Locate the cell with the specified text and output its (x, y) center coordinate. 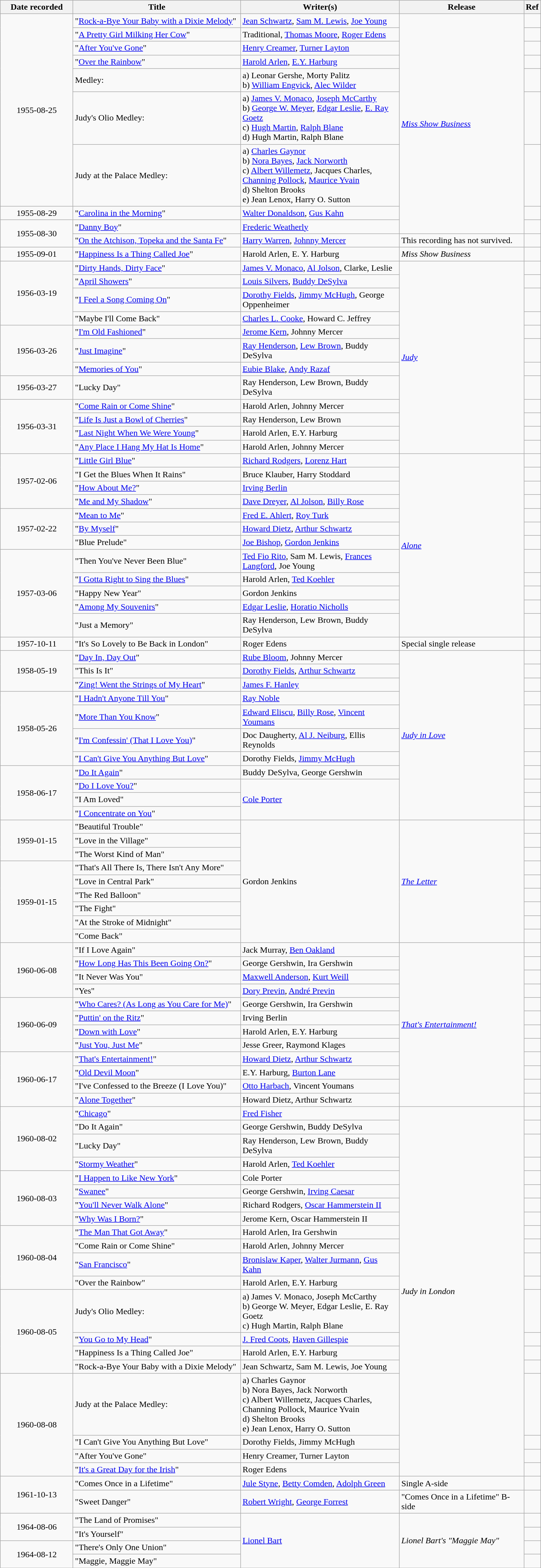
This recording has not survived. (462, 240)
"Love in Central Park" (157, 881)
"I Get the Blues When It Rains" (157, 474)
"Maybe I'll Come Back" (157, 318)
"Who Cares? (As Long as You Care for Me)" (157, 1004)
Judy in Love (462, 735)
That's Entertainment! (462, 1025)
"I Am Loved" (157, 800)
1960-06-08 (37, 970)
Harry Warren, Johnny Mercer (320, 240)
Otto Harbach, Vincent Youmans (320, 1086)
"If I Love Again" (157, 949)
1964-08-06 (37, 1527)
a) James V. Monaco, Joseph McCarthyb) George W. Meyer, Edgar Leslie, E. Ray Goetzc) Hugh Martin, Ralph Blaned) Hugh Martin, Ralph Blane (320, 118)
"The Fight" (157, 909)
"It Never Was You" (157, 977)
"I Gotta Right to Sing the Blues" (157, 579)
"At the Stroke of Midnight" (157, 922)
Date recorded (37, 7)
"Yes" (157, 991)
1958-05-19 (37, 671)
Dave Dreyer, Al Jolson, Billy Rose (320, 501)
Ref (532, 7)
James V. Monaco, Al Jolson, Clarke, Leslie (320, 268)
Ray Noble (320, 698)
"Down with Love" (157, 1032)
Buddy DeSylva, George Gershwin (320, 772)
George Gershwin, Irving Caesar (320, 1191)
1960-08-02 (37, 1139)
1964-08-12 (37, 1554)
"That's Entertainment!" (157, 1059)
"Last Night When We Were Young" (157, 433)
"How Long Has This Been Going On?" (157, 963)
a) James V. Monaco, Joseph McCarthyb) George W. Meyer, Edgar Leslie, E. Ray Goetzc) Hugh Martin, Ralph Blane (320, 1311)
Jerome Kern, Oscar Hammerstein II (320, 1219)
1955-08-29 (37, 213)
"Love in the Village" (157, 840)
1955-08-30 (37, 233)
Walter Donaldson, Gus Kahn (320, 213)
"I'm Old Fashioned" (157, 332)
"April Showers" (157, 281)
"Puttin' on the Ritz" (157, 1018)
1960-06-09 (37, 1025)
"Dirty Hands, Dirty Face" (157, 268)
1960-08-04 (37, 1258)
"A Pretty Girl Milking Her Cow" (157, 34)
Alone (462, 545)
"The Land of Promises" (157, 1520)
"I Happen to Like New York" (157, 1178)
1957-03-06 (37, 593)
"Do I Love You?" (157, 786)
1960-06-17 (37, 1079)
"This Is It" (157, 671)
Ted Fio Rito, Sam M. Lewis, Frances Langford, Joe Young (320, 561)
"The Worst Kind of Man" (157, 854)
Lionel Bart's "Maggie May" (462, 1540)
"I Feel a Song Coming On" (157, 300)
Frederic Weatherly (320, 227)
1957-10-11 (37, 644)
"Among My Souvenirs" (157, 607)
1958-05-26 (37, 728)
"Old Devil Moon" (157, 1072)
Jerome Kern, Johnny Mercer (320, 332)
"Mean to Me" (157, 515)
"How About Me?" (157, 488)
"The Man That Got Away" (157, 1232)
"San Francisco" (157, 1264)
"Little Girl Blue" (157, 460)
1960-08-05 (37, 1332)
Maxwell Anderson, Kurt Weill (320, 977)
"The Red Balloon" (157, 895)
"Alone Together" (157, 1100)
"Zing! Went the Strings of My Heart" (157, 684)
"It's a Great Day for the Irish" (157, 1469)
Doc Daugherty, Al J. Neiburg, Ellis Reynolds (320, 740)
Lionel Bart (320, 1540)
"Stormy Weather" (157, 1164)
"That's All There Is, There Isn't Any More" (157, 868)
"I'm Confessin' (That I Love You)" (157, 740)
James F. Hanley (320, 684)
1961-10-13 (37, 1494)
Writer(s) (320, 7)
a) Leonar Gershe, Morty Palitzb) William Engvick, Alec Wilder (320, 80)
1955-09-01 (37, 254)
The Letter (462, 881)
E.Y. Harburg, Burton Lane (320, 1072)
Special single release (462, 644)
"Just Imagine" (157, 351)
Robert Wright, George Forrest (320, 1502)
Dorothy Fields, Arthur Schwartz (320, 671)
Jesse Greer, Raymond Klages (320, 1045)
1960-08-03 (37, 1198)
Bronislaw Kaper, Walter Jurmann, Gus Kahn (320, 1264)
Release (462, 7)
"Me and My Shadow" (157, 501)
Richard Rodgers, Lorenz Hart (320, 460)
1956-03-26 (37, 351)
Charles L. Cooke, Howard C. Jeffrey (320, 318)
1956-03-27 (37, 387)
"Beautiful Trouble" (157, 827)
Joe Bishop, Gordon Jenkins (320, 543)
"Come Back" (157, 936)
Dorothy Fields, Jimmy McHugh, George Oppenheimer (320, 300)
Edgar Leslie, Horatio Nicholls (320, 607)
Dory Previn, André Previn (320, 991)
"By Myself" (157, 529)
1955-08-25 (37, 110)
"Then You've Never Been Blue" (157, 561)
"I Hadn't Anyone Till You" (157, 698)
1957-02-06 (37, 481)
"Happy New Year" (157, 593)
"You Go to My Head" (157, 1339)
"It's So Lovely to Be Back in London" (157, 644)
Eubie Blake, Andy Razaf (320, 369)
Louis Silvers, Buddy DeSylva (320, 281)
Harold Arlen, E. Y. Harburg (320, 254)
Medley: (157, 80)
1960-08-08 (37, 1425)
"Any Place I Hang My Hat Is Home" (157, 447)
Jack Murray, Ben Oakland (320, 949)
"You'll Never Walk Alone" (157, 1205)
1957-02-22 (37, 529)
J. Fred Coots, Haven Gillespie (320, 1339)
Bruce Klauber, Harry Stoddard (320, 474)
"More Than You Know" (157, 716)
"It's Yourself" (157, 1534)
Fred Fisher (320, 1113)
"Why Was I Born?" (157, 1219)
"Just a Memory" (157, 625)
Richard Rodgers, Oscar Hammerstein II (320, 1205)
Judy in London (462, 1292)
"Comes Once in a Lifetime" B-side (462, 1502)
"On the Atchison, Topeka and the Santa Fe" (157, 240)
"Chicago" (157, 1113)
"Life Is Just a Bowl of Cherries" (157, 420)
Harold Arlen, Ira Gershwin (320, 1232)
"Maggie, Maggie May" (157, 1561)
"Sweet Danger" (157, 1502)
"I Concentrate on You" (157, 813)
Edward Eliscu, Billy Rose, Vincent Youmans (320, 716)
"There's Only One Union" (157, 1548)
1956-03-31 (37, 426)
"Memories of You" (157, 369)
"I've Confessed to the Breeze (I Love You)" (157, 1086)
"Day In, Day Out" (157, 657)
Single A-side (462, 1483)
"Blue Prelude" (157, 543)
Rube Bloom, Johnny Mercer (320, 657)
1956-03-19 (37, 293)
George Gershwin, Buddy DeSylva (320, 1127)
"Swanee" (157, 1191)
Ray Henderson, Lew Brown (320, 420)
"Danny Boy" (157, 227)
Title (157, 7)
"Carolina in the Morning" (157, 213)
Jule Styne, Betty Comden, Adolph Green (320, 1483)
Fred E. Ahlert, Roy Turk (320, 515)
"Just You, Just Me" (157, 1045)
"Comes Once in a Lifetime" (157, 1483)
Judy (462, 357)
Traditional, Thomas Moore, Roger Edens (320, 34)
1958-06-17 (37, 792)
